Provide the [x, y] coordinate of the cell's center where the given text is located.  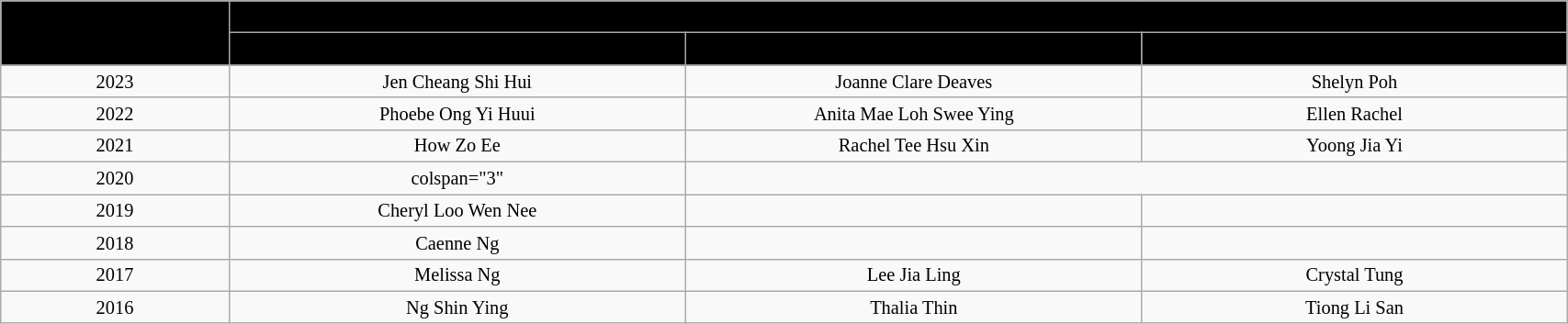
Joanne Clare Deaves [913, 81]
Melissa Ng [457, 275]
How Zo Ee [457, 145]
2020 [116, 178]
Ng Shin Ying [457, 307]
Miss Malaysia Tourism Pageant Elemental Court Titlists [897, 17]
2016 [116, 307]
Jen Cheang Shi Hui [457, 81]
2018 [116, 242]
Rachel Tee Hsu Xin [913, 145]
Lee Jia Ling [913, 275]
2021 [116, 145]
Thalia Thin [913, 307]
Cheryl Loo Wen Nee [457, 209]
Phoebe Ong Yi Huui [457, 114]
2022 [116, 114]
Crystal Tung [1354, 275]
Anita Mae Loh Swee Ying [913, 114]
Miss Malaysia Tourism Queen Of The Year [913, 50]
Year [116, 32]
colspan="3" [457, 178]
2019 [116, 209]
Miss Malaysia Tourism Metropolitan [1354, 50]
2023 [116, 81]
Miss Malaysia Tourism [457, 50]
Caenne Ng [457, 242]
Tiong Li San [1354, 307]
Shelyn Poh [1354, 81]
2017 [116, 275]
Yoong Jia Yi [1354, 145]
Ellen Rachel [1354, 114]
